Capture the cell that displays the provided text and extract its (x, y) central coordinate. 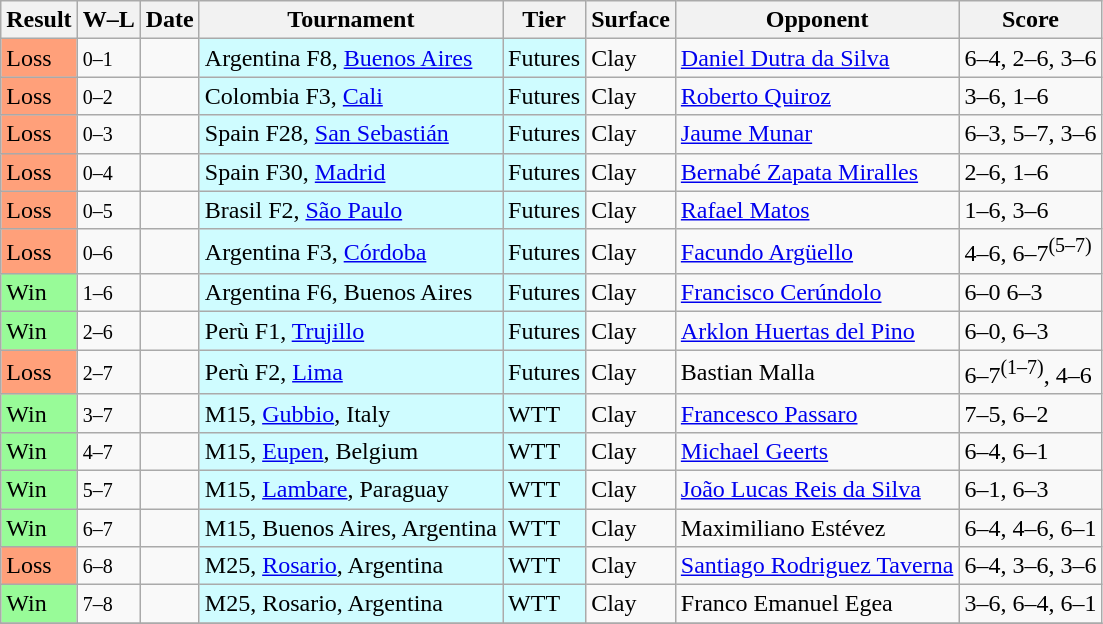
Roberto Quiroz (817, 96)
0–2 (108, 96)
Argentina F8, Buenos Aires (350, 58)
0–6 (108, 252)
Opponent (817, 20)
Franco Emanuel Egea (817, 604)
Bernabé Zapata Miralles (817, 172)
2–7 (108, 372)
Argentina F3, Córdoba (350, 252)
M15, Gubbio, Italy (350, 413)
3–6, 6–4, 6–1 (1030, 604)
6–1, 6–3 (1030, 489)
Arklon Huertas del Pino (817, 331)
Spain F28, San Sebastián (350, 134)
Daniel Dutra da Silva (817, 58)
Brasil F2, São Paulo (350, 210)
6–0, 6–3 (1030, 331)
4–6, 6–7(5–7) (1030, 252)
7–8 (108, 604)
Francesco Passaro (817, 413)
Perù F2, Lima (350, 372)
6–4, 6–1 (1030, 451)
Tier (544, 20)
Spain F30, Madrid (350, 172)
João Lucas Reis da Silva (817, 489)
2–6 (108, 331)
6–4, 2–6, 3–6 (1030, 58)
4–7 (108, 451)
6–4, 4–6, 6–1 (1030, 528)
M15, Eupen, Belgium (350, 451)
6–4, 3–6, 3–6 (1030, 566)
Colombia F3, Cali (350, 96)
6–7 (108, 528)
3–7 (108, 413)
Score (1030, 20)
W–L (108, 20)
6–7(1–7), 4–6 (1030, 372)
Rafael Matos (817, 210)
1–6 (108, 293)
0–4 (108, 172)
Francisco Cerúndolo (817, 293)
Date (170, 20)
1–6, 3–6 (1030, 210)
7–5, 6–2 (1030, 413)
0–3 (108, 134)
Jaume Munar (817, 134)
M15, Lambare, Paraguay (350, 489)
0–1 (108, 58)
6–3, 5–7, 3–6 (1030, 134)
Surface (631, 20)
M15, Buenos Aires, Argentina (350, 528)
6–8 (108, 566)
6–0 6–3 (1030, 293)
Bastian Malla (817, 372)
Michael Geerts (817, 451)
0–5 (108, 210)
Santiago Rodriguez Taverna (817, 566)
Maximiliano Estévez (817, 528)
Argentina F6, Buenos Aires (350, 293)
Facundo Argüello (817, 252)
Perù F1, Trujillo (350, 331)
3–6, 1–6 (1030, 96)
2–6, 1–6 (1030, 172)
Result (39, 20)
Tournament (350, 20)
5–7 (108, 489)
